Identify which cell holds the provided text, then report its [x, y] central coordinate. 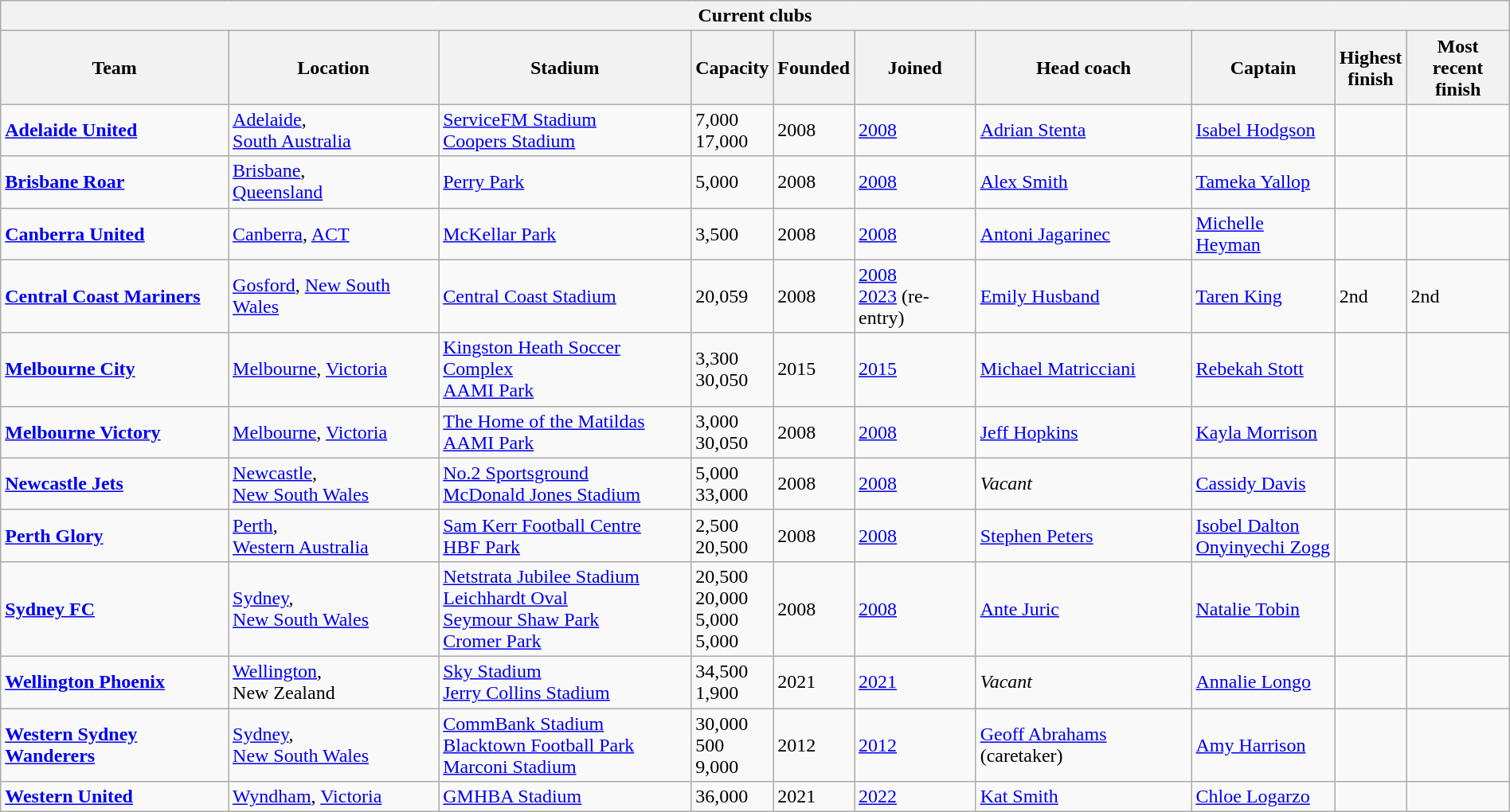
Natalie Tobin [1263, 608]
Melbourne City [115, 369]
Current clubs [755, 16]
Alex Smith [1083, 182]
Highestfinish [1371, 68]
Perth Glory [115, 535]
Joined [916, 68]
ServiceFM StadiumCoopers Stadium [565, 131]
The Home of the MatildasAAMI Park [565, 431]
Brisbane Roar [115, 182]
Captain [1263, 68]
GMHBA Stadium [565, 797]
Perth,Western Australia [334, 535]
Ante Juric [1083, 608]
Annalie Longo [1263, 681]
Newcastle Jets [115, 484]
Kingston Heath Soccer ComplexAAMI Park [565, 369]
Head coach [1083, 68]
20082023 (re-entry) [916, 296]
Amy Harrison [1263, 745]
McKellar Park [565, 234]
Kat Smith [1083, 797]
Adelaide United [115, 131]
Emily Husband [1083, 296]
Founded [814, 68]
Central Coast Stadium [565, 296]
Western Sydney Wanderers [115, 745]
Gosford, New South Wales [334, 296]
Western United [115, 797]
30,0005009,000 [733, 745]
Team [115, 68]
Wellington,New Zealand [334, 681]
Wyndham, Victoria [334, 797]
Sky StadiumJerry Collins Stadium [565, 681]
Kayla Morrison [1263, 431]
20,059 [733, 296]
7,00017,000 [733, 131]
Stephen Peters [1083, 535]
36,000 [733, 797]
Michelle Heyman [1263, 234]
Canberra, ACT [334, 234]
Netstrata Jubilee StadiumLeichhardt OvalSeymour Shaw ParkCromer Park [565, 608]
Wellington Phoenix [115, 681]
20,50020,0005,0005,000 [733, 608]
Taren King [1263, 296]
3,00030,050 [733, 431]
3,30030,050 [733, 369]
Michael Matricciani [1083, 369]
Tameka Yallop [1263, 182]
Location [334, 68]
Sam Kerr Football CentreHBF Park [565, 535]
Melbourne Victory [115, 431]
2,50020,500 [733, 535]
34,5001,900 [733, 681]
Jeff Hopkins [1083, 431]
Capacity [733, 68]
Adelaide,South Australia [334, 131]
3,500 [733, 234]
Isobel Dalton Onyinyechi Zogg [1263, 535]
2022 [916, 797]
Rebekah Stott [1263, 369]
No.2 SportsgroundMcDonald Jones Stadium [565, 484]
Most recentfinish [1457, 68]
Cassidy Davis [1263, 484]
Stadium [565, 68]
Isabel Hodgson [1263, 131]
Canberra United [115, 234]
CommBank StadiumBlacktown Football ParkMarconi Stadium [565, 745]
Newcastle,New South Wales [334, 484]
5,000 [733, 182]
Adrian Stenta [1083, 131]
5,00033,000 [733, 484]
Geoff Abrahams (caretaker) [1083, 745]
Sydney FC [115, 608]
Antoni Jagarinec [1083, 234]
Brisbane,Queensland [334, 182]
Perry Park [565, 182]
Central Coast Mariners [115, 296]
Chloe Logarzo [1263, 797]
